Locate the cell with the specified text and output its (X, Y) center coordinate. 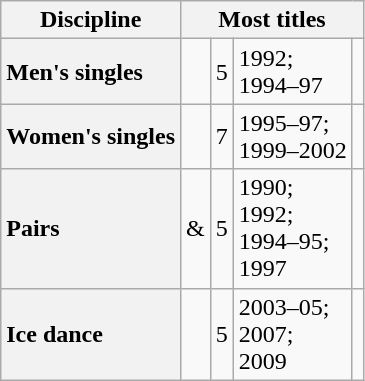
& (196, 228)
Ice dance (91, 334)
Pairs (91, 228)
7 (222, 136)
Most titles (272, 20)
1990;1992;1994–95;1997 (292, 228)
Men's singles (91, 72)
1995–97;1999–2002 (292, 136)
1992;1994–97 (292, 72)
Women's singles (91, 136)
Discipline (91, 20)
2003–05;2007;2009 (292, 334)
